Pinpoint the cell where the given text exists, returning its (x, y) midpoint coordinate. 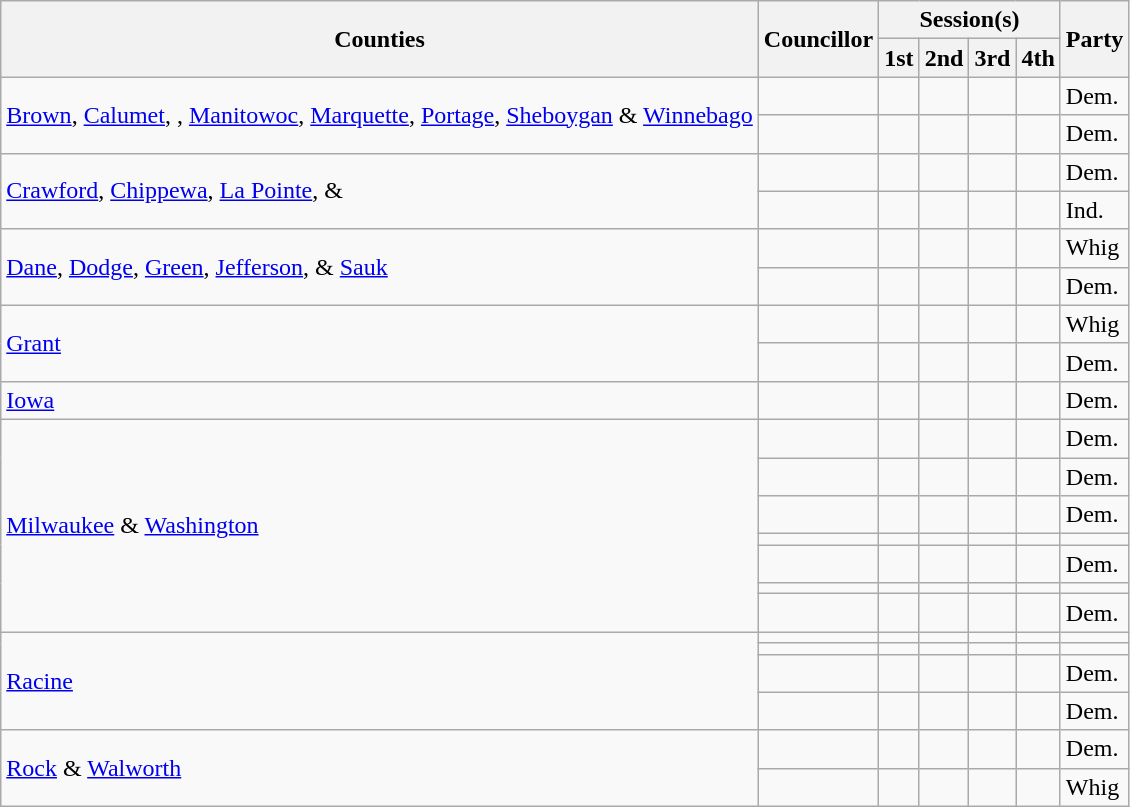
Grant (380, 343)
Dane, Dodge, Green, Jefferson, & Sauk (380, 267)
1st (899, 58)
Rock & Walworth (380, 768)
Councillor (818, 39)
Brown, Calumet, , Manitowoc, Marquette, Portage, Sheboygan & Winnebago (380, 115)
Session(s) (970, 20)
Milwaukee & Washington (380, 525)
Party (1094, 39)
Ind. (1094, 210)
Crawford, Chippewa, La Pointe, & (380, 191)
Racine (380, 681)
2nd (944, 58)
3rd (992, 58)
4th (1038, 58)
Iowa (380, 400)
Counties (380, 39)
